Find where the given text appears and provide that cell's center as [X, Y] coordinate. 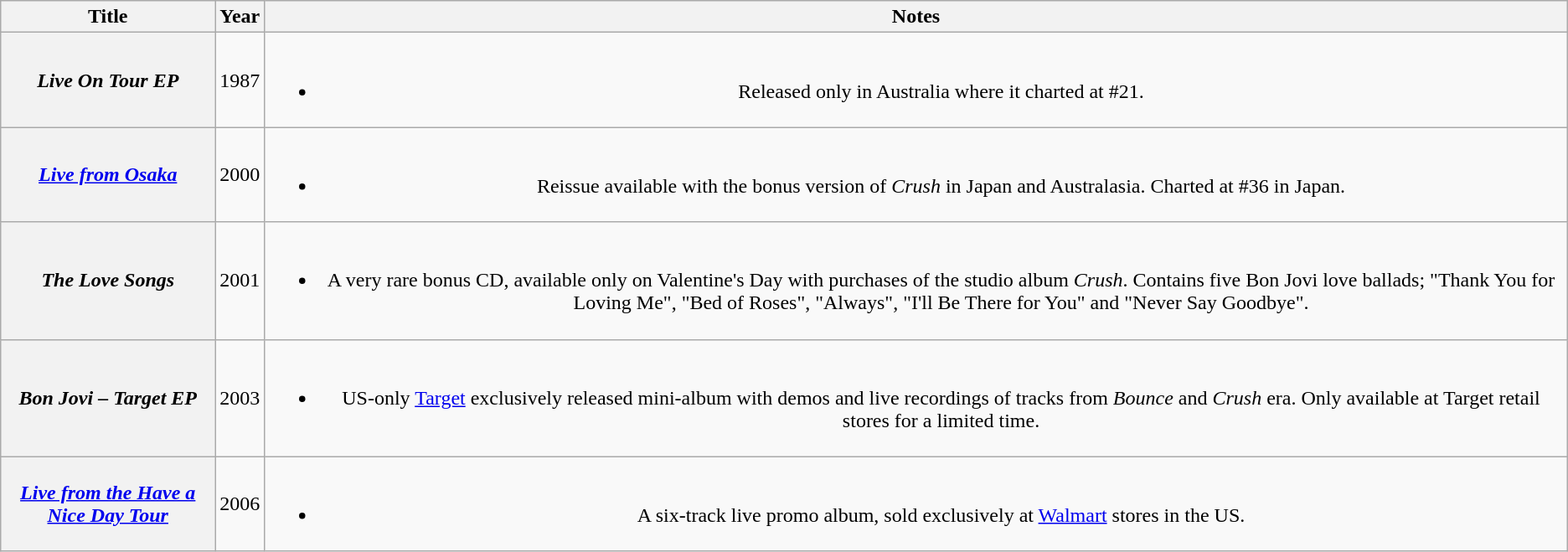
The Love Songs [108, 281]
1987 [240, 80]
Reissue available with the bonus version of Crush in Japan and Australasia. Charted at #36 in Japan. [916, 174]
2003 [240, 398]
Year [240, 17]
Live from the Have a Nice Day Tour [108, 504]
Bon Jovi – Target EP [108, 398]
2006 [240, 504]
Live from Osaka [108, 174]
2000 [240, 174]
A six-track live promo album, sold exclusively at Walmart stores in the US. [916, 504]
Released only in Australia where it charted at #21. [916, 80]
Title [108, 17]
2001 [240, 281]
Live On Tour EP [108, 80]
Notes [916, 17]
